Search for the cell housing the specified text and yield its (x, y) center coordinate. 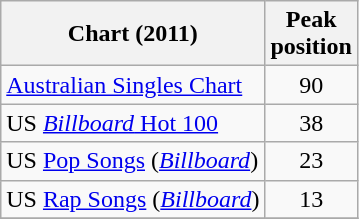
US Billboard Hot 100 (133, 123)
38 (311, 123)
23 (311, 161)
Peakposition (311, 34)
Australian Singles Chart (133, 85)
US Pop Songs (Billboard) (133, 161)
Chart (2011) (133, 34)
90 (311, 85)
13 (311, 199)
US Rap Songs (Billboard) (133, 199)
